Provide the (X, Y) coordinate of the cell's center where the given text is located.  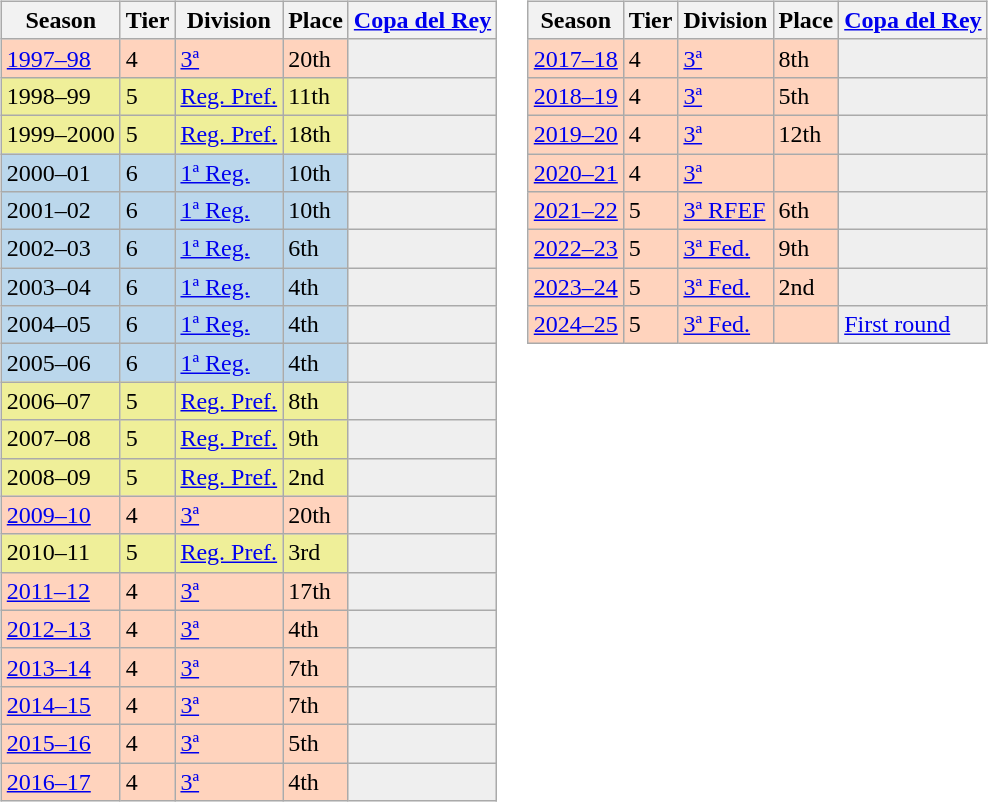
2006–07 (60, 401)
2024–25 (576, 325)
2009–10 (60, 515)
2004–05 (60, 325)
1997–98 (60, 58)
2001–02 (60, 211)
2020–21 (576, 173)
2014–15 (60, 705)
2017–18 (576, 58)
17th (316, 591)
2022–23 (576, 249)
2016–17 (60, 781)
2005–06 (60, 363)
2019–20 (576, 134)
2015–16 (60, 743)
2007–08 (60, 439)
3ª RFEF (726, 211)
2021–22 (576, 211)
2010–11 (60, 553)
11th (316, 96)
2003–04 (60, 287)
2012–13 (60, 629)
2011–12 (60, 591)
2018–19 (576, 96)
2023–24 (576, 287)
2013–14 (60, 667)
1999–2000 (60, 134)
12th (806, 134)
1998–99 (60, 96)
2000–01 (60, 173)
2008–09 (60, 477)
18th (316, 134)
First round (913, 325)
3rd (316, 553)
2002–03 (60, 249)
